Scan for the cell matching the given text and deliver its [x, y] coordinate at center. 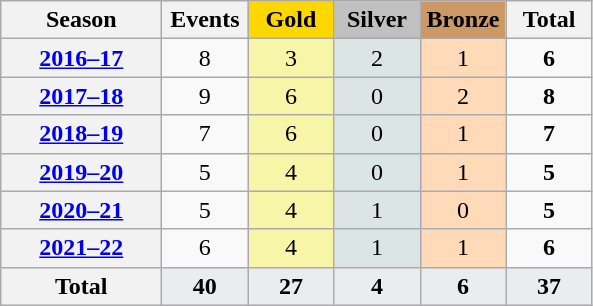
Bronze [463, 20]
Gold [291, 20]
2019–20 [82, 172]
Events [205, 20]
40 [205, 286]
2018–19 [82, 134]
Silver [377, 20]
3 [291, 58]
2020–21 [82, 210]
37 [549, 286]
2017–18 [82, 96]
2016–17 [82, 58]
27 [291, 286]
2021–22 [82, 248]
Season [82, 20]
9 [205, 96]
